Pinpoint the cell where the given text exists, returning its (X, Y) midpoint coordinate. 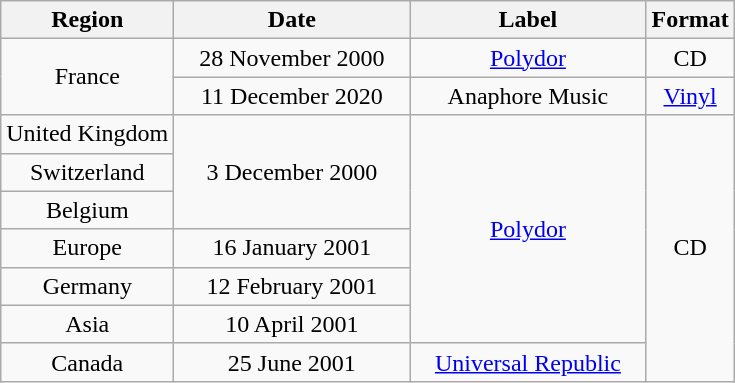
Vinyl (690, 96)
Belgium (88, 210)
Format (690, 20)
25 June 2001 (292, 362)
France (88, 77)
12 February 2001 (292, 286)
16 January 2001 (292, 248)
3 December 2000 (292, 172)
United Kingdom (88, 134)
11 December 2020 (292, 96)
Switzerland (88, 172)
Canada (88, 362)
28 November 2000 (292, 58)
Label (528, 20)
Asia (88, 324)
Region (88, 20)
Universal Republic (528, 362)
Europe (88, 248)
Anaphore Music (528, 96)
Germany (88, 286)
10 April 2001 (292, 324)
Date (292, 20)
